Locate the cell with the specified text and output its [x, y] center coordinate. 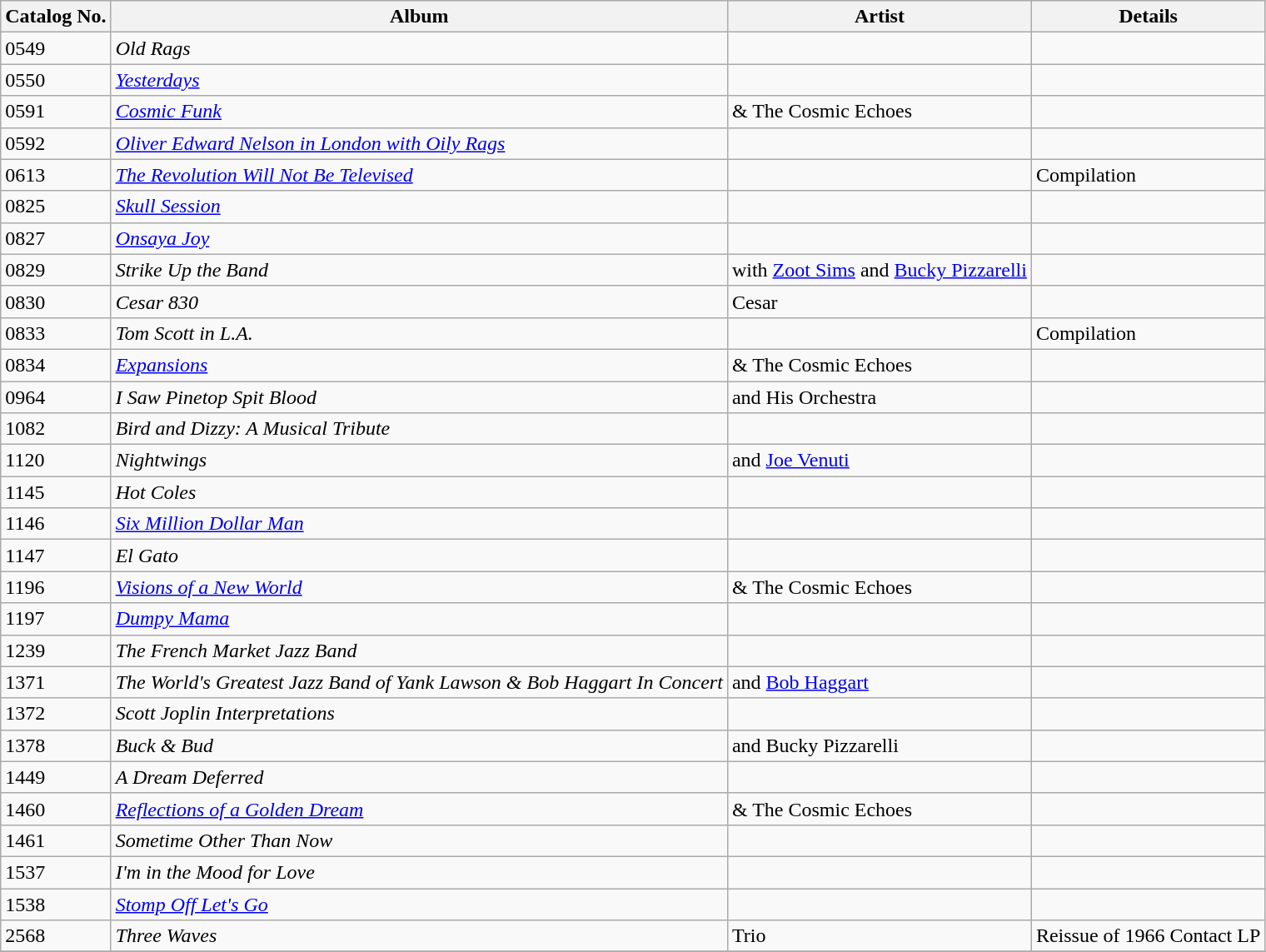
Strike Up the Band [419, 270]
1145 [56, 492]
Six Million Dollar Man [419, 524]
Oliver Edward Nelson in London with Oily Rags [419, 143]
1082 [56, 429]
Onsaya Joy [419, 238]
I'm in the Mood for Love [419, 872]
0550 [56, 80]
The World's Greatest Jazz Band of Yank Lawson & Bob Haggart In Concert [419, 682]
Skull Session [419, 207]
Hot Coles [419, 492]
Sometime Other Than Now [419, 840]
Yesterdays [419, 80]
Trio [880, 936]
El Gato [419, 556]
0591 [56, 112]
1372 [56, 714]
1197 [56, 619]
1120 [56, 461]
I Saw Pinetop Spit Blood [419, 397]
0834 [56, 365]
and Bob Haggart [880, 682]
Album [419, 17]
Catalog No. [56, 17]
Reflections of a Golden Dream [419, 809]
Details [1148, 17]
Artist [880, 17]
0829 [56, 270]
Tom Scott in L.A. [419, 333]
and Bucky Pizzarelli [880, 745]
Three Waves [419, 936]
1537 [56, 872]
Buck & Bud [419, 745]
0964 [56, 397]
1538 [56, 904]
Dumpy Mama [419, 619]
Expansions [419, 365]
with Zoot Sims and Bucky Pizzarelli [880, 270]
Bird and Dizzy: A Musical Tribute [419, 429]
1461 [56, 840]
0827 [56, 238]
1196 [56, 587]
Nightwings [419, 461]
1449 [56, 777]
0549 [56, 48]
Reissue of 1966 Contact LP [1148, 936]
and His Orchestra [880, 397]
1378 [56, 745]
1147 [56, 556]
The Revolution Will Not Be Televised [419, 175]
Cosmic Funk [419, 112]
A Dream Deferred [419, 777]
0833 [56, 333]
1146 [56, 524]
Cesar [880, 302]
and Joe Venuti [880, 461]
0613 [56, 175]
Cesar 830 [419, 302]
1460 [56, 809]
1371 [56, 682]
Visions of a New World [419, 587]
0825 [56, 207]
Scott Joplin Interpretations [419, 714]
The French Market Jazz Band [419, 650]
Stomp Off Let's Go [419, 904]
0592 [56, 143]
Old Rags [419, 48]
0830 [56, 302]
2568 [56, 936]
1239 [56, 650]
